Capture the cell that displays the provided text and extract its [X, Y] central coordinate. 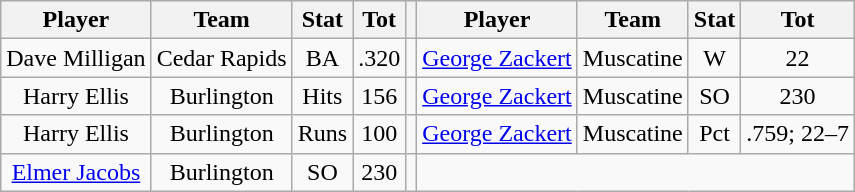
Dave Milligan [76, 58]
.320 [380, 58]
Cedar Rapids [222, 58]
BA [322, 58]
W [714, 58]
22 [798, 58]
Pct [714, 134]
Runs [322, 134]
Hits [322, 96]
100 [380, 134]
Elmer Jacobs [76, 172]
.759; 22–7 [798, 134]
156 [380, 96]
